Output the [X, Y] coordinate of the center of the cell containing the given text.  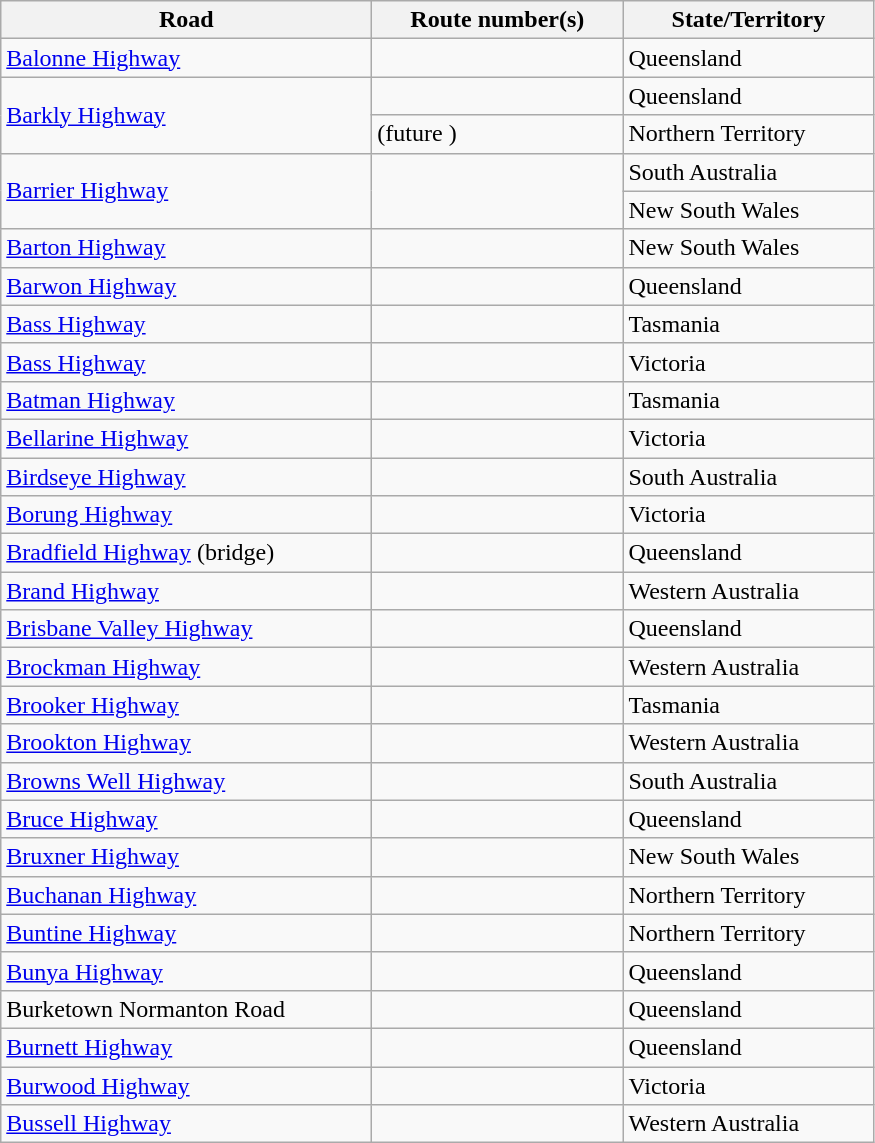
Brookton Highway [186, 743]
Bussell Highway [186, 1124]
Road [186, 20]
Brisbane Valley Highway [186, 629]
Birdseye Highway [186, 477]
Borung Highway [186, 515]
(future ) [498, 134]
Barwon Highway [186, 286]
Bruxner Highway [186, 857]
Bruce Highway [186, 819]
Bunya Highway [186, 971]
State/Territory [748, 20]
Barrier Highway [186, 191]
Buntine Highway [186, 933]
Brand Highway [186, 591]
Buchanan Highway [186, 895]
Batman Highway [186, 400]
Burnett Highway [186, 1047]
Barkly Highway [186, 115]
Barton Highway [186, 248]
Browns Well Highway [186, 781]
Burketown Normanton Road [186, 1009]
Brockman Highway [186, 667]
Balonne Highway [186, 58]
Route number(s) [498, 20]
Burwood Highway [186, 1085]
Brooker Highway [186, 705]
Bradfield Highway (bridge) [186, 553]
Bellarine Highway [186, 438]
